Scan for the cell matching the given text and deliver its (X, Y) coordinate at center. 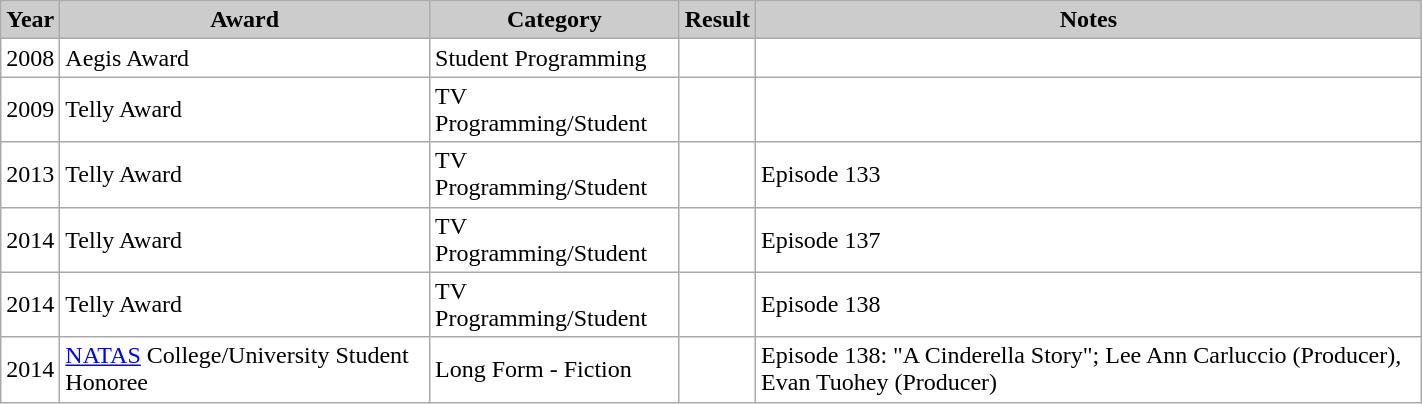
NATAS College/University Student Honoree (245, 370)
Episode 133 (1089, 174)
Result (717, 20)
Notes (1089, 20)
Award (245, 20)
Long Form - Fiction (555, 370)
Episode 137 (1089, 240)
Student Programming (555, 58)
2009 (30, 110)
Category (555, 20)
2013 (30, 174)
Year (30, 20)
2008 (30, 58)
Episode 138: "A Cinderella Story"; Lee Ann Carluccio (Producer), Evan Tuohey (Producer) (1089, 370)
Episode 138 (1089, 304)
Aegis Award (245, 58)
